Pinpoint the cell where the given text exists, returning its (X, Y) midpoint coordinate. 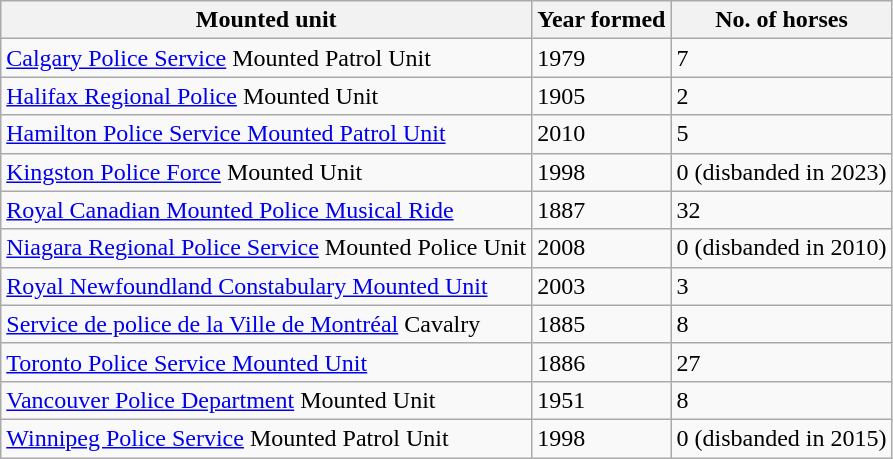
Hamilton Police Service Mounted Patrol Unit (266, 134)
0 (disbanded in 2015) (782, 438)
1905 (602, 96)
0 (disbanded in 2023) (782, 172)
0 (disbanded in 2010) (782, 248)
Royal Newfoundland Constabulary Mounted Unit (266, 286)
7 (782, 58)
Kingston Police Force Mounted Unit (266, 172)
Toronto Police Service Mounted Unit (266, 362)
Year formed (602, 20)
5 (782, 134)
2003 (602, 286)
Halifax Regional Police Mounted Unit (266, 96)
32 (782, 210)
27 (782, 362)
2 (782, 96)
Royal Canadian Mounted Police Musical Ride (266, 210)
1886 (602, 362)
1979 (602, 58)
Winnipeg Police Service Mounted Patrol Unit (266, 438)
2008 (602, 248)
No. of horses (782, 20)
Mounted unit (266, 20)
2010 (602, 134)
Service de police de la Ville de Montréal Cavalry (266, 324)
Vancouver Police Department Mounted Unit (266, 400)
1887 (602, 210)
1885 (602, 324)
Niagara Regional Police Service Mounted Police Unit (266, 248)
1951 (602, 400)
Calgary Police Service Mounted Patrol Unit (266, 58)
3 (782, 286)
